Provide the [X, Y] coordinate of the cell's center where the given text is located.  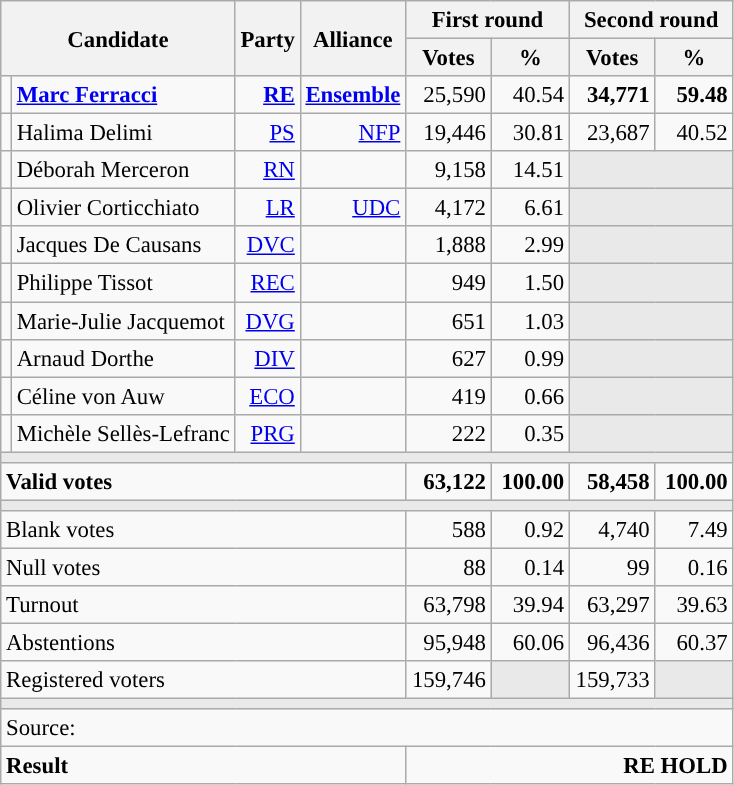
222 [449, 433]
1.03 [530, 321]
588 [449, 530]
Result [204, 766]
RN [268, 170]
99 [612, 567]
ECO [268, 396]
Marie-Julie Jacquemot [123, 321]
60.37 [694, 643]
REC [268, 283]
25,590 [449, 95]
PS [268, 133]
39.94 [530, 605]
0.35 [530, 433]
419 [449, 396]
First round [488, 20]
34,771 [612, 95]
Philippe Tissot [123, 283]
Marc Ferracci [123, 95]
88 [449, 567]
Jacques De Causans [123, 245]
DIV [268, 358]
60.06 [530, 643]
Second round [651, 20]
0.16 [694, 567]
RE HOLD [570, 766]
0.66 [530, 396]
RE [268, 95]
Halima Delimi [123, 133]
96,436 [612, 643]
30.81 [530, 133]
1.50 [530, 283]
0.92 [530, 530]
Abstentions [204, 643]
159,733 [612, 680]
627 [449, 358]
14.51 [530, 170]
651 [449, 321]
Valid votes [204, 482]
63,798 [449, 605]
40.54 [530, 95]
19,446 [449, 133]
Party [268, 38]
1,888 [449, 245]
2.99 [530, 245]
159,746 [449, 680]
NFP [353, 133]
949 [449, 283]
Olivier Corticchiato [123, 208]
95,948 [449, 643]
0.99 [530, 358]
UDC [353, 208]
23,687 [612, 133]
PRG [268, 433]
7.49 [694, 530]
63,122 [449, 482]
Candidate [118, 38]
DVC [268, 245]
Michèle Sellès-Lefranc [123, 433]
DVG [268, 321]
4,172 [449, 208]
Arnaud Dorthe [123, 358]
Registered voters [204, 680]
Alliance [353, 38]
40.52 [694, 133]
Turnout [204, 605]
Ensemble [353, 95]
59.48 [694, 95]
Null votes [204, 567]
Déborah Merceron [123, 170]
Source: [367, 728]
LR [268, 208]
0.14 [530, 567]
39.63 [694, 605]
4,740 [612, 530]
9,158 [449, 170]
58,458 [612, 482]
Blank votes [204, 530]
63,297 [612, 605]
Céline von Auw [123, 396]
6.61 [530, 208]
